Capture the cell that displays the provided text and extract its [x, y] central coordinate. 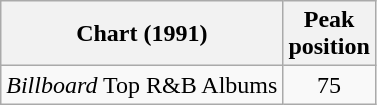
Peakposition [329, 34]
Billboard Top R&B Albums [142, 85]
75 [329, 85]
Chart (1991) [142, 34]
